Return [x, y] of the center of cell containing provided text 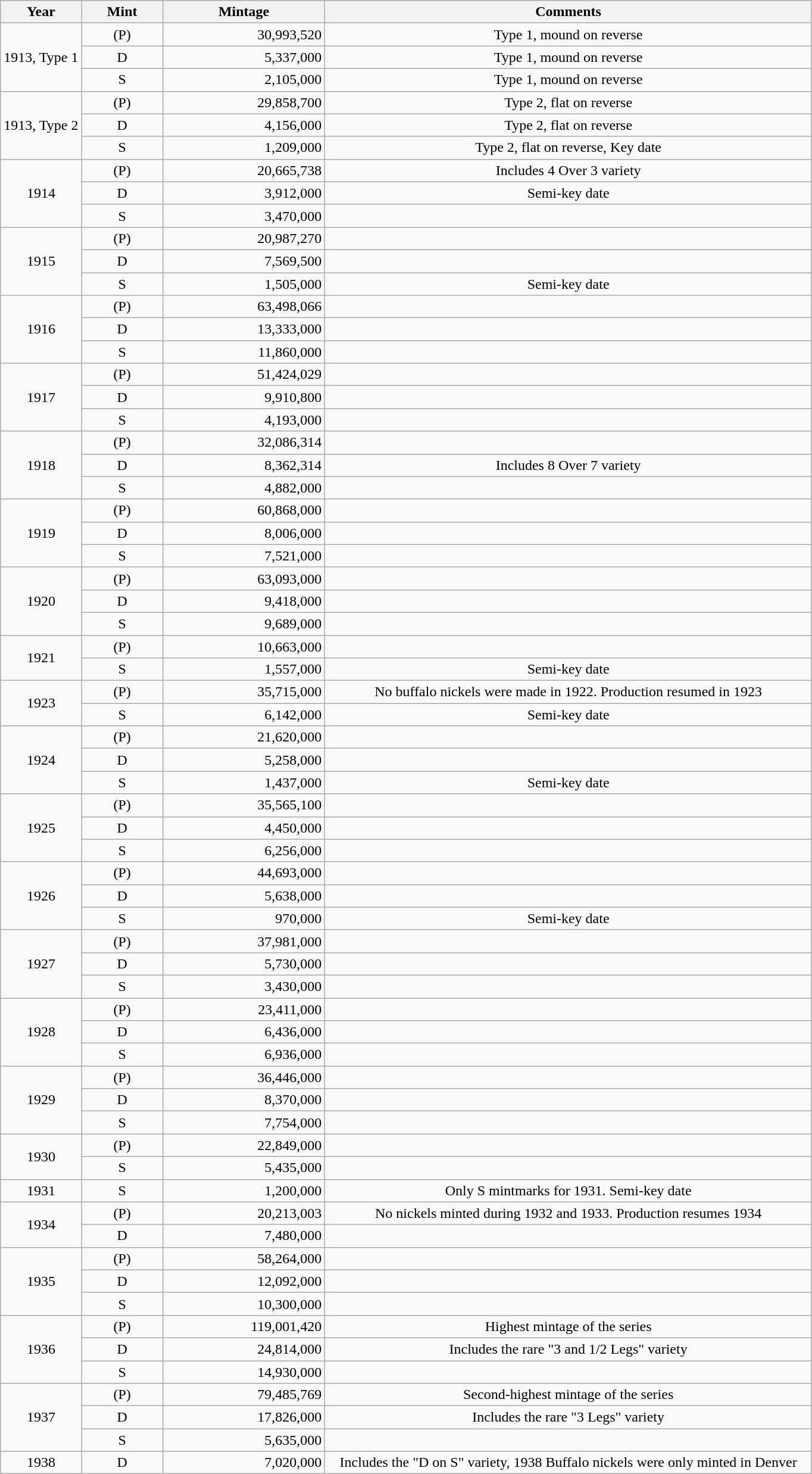
7,569,500 [244, 261]
Only S mintmarks for 1931. Semi-key date [569, 1191]
1934 [41, 1224]
10,663,000 [244, 646]
Highest mintage of the series [569, 1326]
6,936,000 [244, 1055]
1923 [41, 703]
29,858,700 [244, 102]
5,635,000 [244, 1440]
44,693,000 [244, 873]
7,754,000 [244, 1123]
1913, Type 1 [41, 57]
1936 [41, 1349]
12,092,000 [244, 1281]
7,521,000 [244, 556]
9,910,800 [244, 397]
63,498,066 [244, 307]
35,565,100 [244, 805]
1924 [41, 760]
20,987,270 [244, 238]
22,849,000 [244, 1145]
1913, Type 2 [41, 125]
1938 [41, 1463]
20,213,003 [244, 1213]
3,912,000 [244, 193]
1927 [41, 964]
5,435,000 [244, 1168]
1928 [41, 1032]
17,826,000 [244, 1417]
8,006,000 [244, 533]
Includes 4 Over 3 variety [569, 170]
1917 [41, 397]
6,436,000 [244, 1032]
1,200,000 [244, 1191]
24,814,000 [244, 1349]
6,142,000 [244, 715]
1937 [41, 1417]
Mintage [244, 12]
10,300,000 [244, 1304]
4,193,000 [244, 420]
1,505,000 [244, 284]
60,868,000 [244, 510]
Includes 8 Over 7 variety [569, 465]
36,446,000 [244, 1077]
9,689,000 [244, 624]
2,105,000 [244, 80]
51,424,029 [244, 375]
Second-highest mintage of the series [569, 1395]
11,860,000 [244, 352]
79,485,769 [244, 1395]
13,333,000 [244, 329]
1935 [41, 1281]
1,209,000 [244, 148]
Mint [122, 12]
Comments [569, 12]
1926 [41, 896]
35,715,000 [244, 692]
Year [41, 12]
1920 [41, 601]
Includes the rare "3 Legs" variety [569, 1417]
1916 [41, 329]
3,430,000 [244, 986]
8,362,314 [244, 465]
37,981,000 [244, 941]
9,418,000 [244, 601]
21,620,000 [244, 737]
Includes the rare "3 and 1/2 Legs" variety [569, 1349]
32,086,314 [244, 442]
63,093,000 [244, 578]
23,411,000 [244, 1009]
6,256,000 [244, 850]
5,638,000 [244, 896]
1918 [41, 465]
1929 [41, 1100]
970,000 [244, 918]
1930 [41, 1157]
4,156,000 [244, 125]
5,337,000 [244, 57]
1931 [41, 1191]
20,665,738 [244, 170]
119,001,420 [244, 1326]
3,470,000 [244, 216]
7,480,000 [244, 1236]
1,437,000 [244, 783]
58,264,000 [244, 1258]
5,730,000 [244, 964]
4,450,000 [244, 828]
No buffalo nickels were made in 1922. Production resumed in 1923 [569, 692]
Includes the "D on S" variety, 1938 Buffalo nickels were only minted in Denver [569, 1463]
30,993,520 [244, 35]
1921 [41, 657]
4,882,000 [244, 488]
1925 [41, 828]
No nickels minted during 1932 and 1933. Production resumes 1934 [569, 1213]
14,930,000 [244, 1372]
1,557,000 [244, 669]
7,020,000 [244, 1463]
5,258,000 [244, 760]
1914 [41, 193]
Type 2, flat on reverse, Key date [569, 148]
8,370,000 [244, 1100]
1915 [41, 261]
1919 [41, 533]
